Scan for the cell matching the given text and deliver its [x, y] coordinate at center. 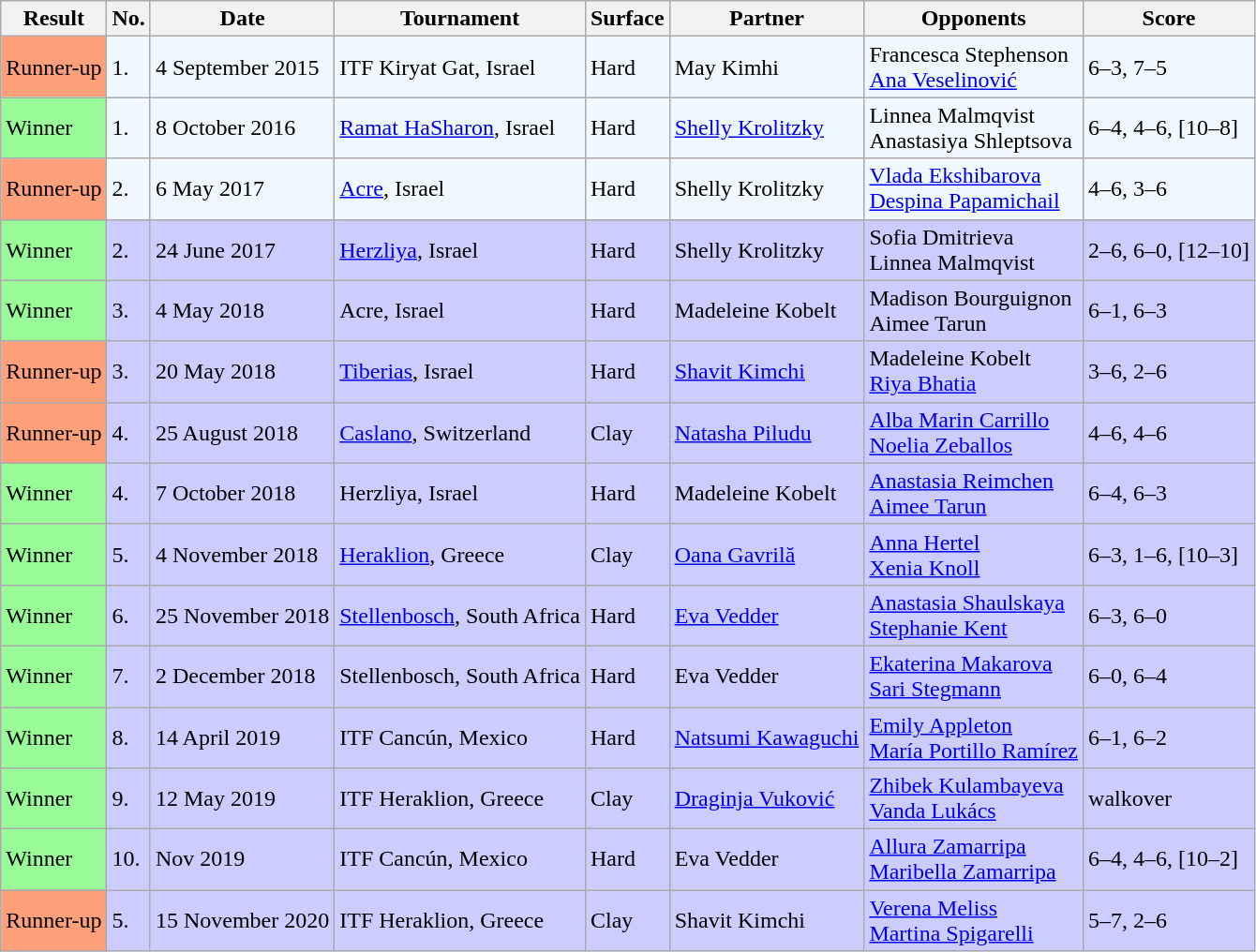
Madeleine Kobelt Riya Bhatia [974, 371]
Score [1170, 19]
Francesca Stephenson Ana Veselinović [974, 67]
Anna Hertel Xenia Knoll [974, 555]
Result [54, 19]
Ramat HaSharon, Israel [460, 127]
May Kimhi [767, 67]
Vlada Ekshibarova Despina Papamichail [974, 189]
7. [128, 677]
7 October 2018 [242, 493]
4 September 2015 [242, 67]
6–1, 6–3 [1170, 311]
Zhibek Kulambayeva Vanda Lukács [974, 798]
25 November 2018 [242, 615]
Opponents [974, 19]
Madison Bourguignon Aimee Tarun [974, 311]
Tiberias, Israel [460, 371]
No. [128, 19]
Caslano, Switzerland [460, 433]
Allura Zamarripa Maribella Zamarripa [974, 860]
Natasha Piludu [767, 433]
Alba Marin Carrillo Noelia Zeballos [974, 433]
2–6, 6–0, [12–10] [1170, 249]
walkover [1170, 798]
6–0, 6–4 [1170, 677]
9. [128, 798]
20 May 2018 [242, 371]
6–3, 6–0 [1170, 615]
6. [128, 615]
4 May 2018 [242, 311]
Sofia Dmitrieva Linnea Malmqvist [974, 249]
Ekaterina Makarova Sari Stegmann [974, 677]
Oana Gavrilă [767, 555]
Surface [627, 19]
Nov 2019 [242, 860]
15 November 2020 [242, 920]
4–6, 4–6 [1170, 433]
10. [128, 860]
Linnea Malmqvist Anastasiya Shleptsova [974, 127]
6–3, 7–5 [1170, 67]
14 April 2019 [242, 736]
Draginja Vuković [767, 798]
6–4, 4–6, [10–8] [1170, 127]
ITF Kiryat Gat, Israel [460, 67]
3–6, 2–6 [1170, 371]
5–7, 2–6 [1170, 920]
4 November 2018 [242, 555]
25 August 2018 [242, 433]
8. [128, 736]
6–4, 6–3 [1170, 493]
Anastasia Reimchen Aimee Tarun [974, 493]
Natsumi Kawaguchi [767, 736]
8 October 2016 [242, 127]
6–1, 6–2 [1170, 736]
6 May 2017 [242, 189]
Tournament [460, 19]
6–4, 4–6, [10–2] [1170, 860]
4–6, 3–6 [1170, 189]
Anastasia Shaulskaya Stephanie Kent [974, 615]
Date [242, 19]
Heraklion, Greece [460, 555]
24 June 2017 [242, 249]
12 May 2019 [242, 798]
Emily Appleton María Portillo Ramírez [974, 736]
6–3, 1–6, [10–3] [1170, 555]
2 December 2018 [242, 677]
Partner [767, 19]
Verena Meliss Martina Spigarelli [974, 920]
